For the text-containing cell, return its midpoint in (X, Y) coordinate format. 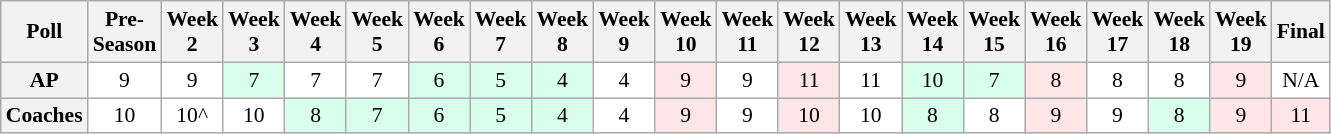
Week17 (1118, 32)
Week5 (377, 32)
10^ (192, 116)
Poll (44, 32)
Week19 (1241, 32)
Week3 (254, 32)
Week8 (562, 32)
Week14 (933, 32)
Week2 (192, 32)
Week11 (748, 32)
Week7 (501, 32)
Week13 (871, 32)
AP (44, 80)
Week12 (809, 32)
Week16 (1056, 32)
Week10 (686, 32)
Coaches (44, 116)
Week6 (439, 32)
Final (1301, 32)
Week18 (1179, 32)
Week4 (316, 32)
Week15 (994, 32)
Week9 (624, 32)
N/A (1301, 80)
Pre-Season (125, 32)
